For the text-containing cell, return its midpoint in (x, y) coordinate format. 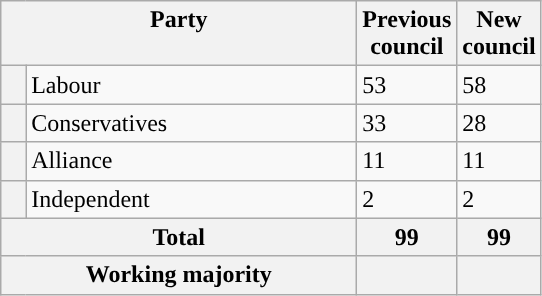
Previous council (407, 34)
Party (179, 34)
Conservatives (192, 123)
Working majority (179, 275)
58 (499, 85)
Independent (192, 199)
New council (499, 34)
33 (407, 123)
28 (499, 123)
53 (407, 85)
Total (179, 237)
Labour (192, 85)
Alliance (192, 161)
